Search for the cell housing the specified text and yield its [X, Y] center coordinate. 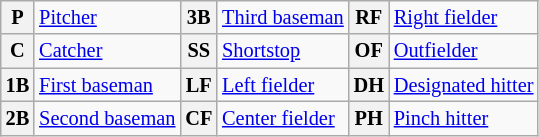
Shortstop [282, 51]
P [18, 17]
DH [369, 85]
LF [198, 85]
Left fielder [282, 85]
Designated hitter [464, 85]
Pinch hitter [464, 118]
CF [198, 118]
Second baseman [107, 118]
PH [369, 118]
First baseman [107, 85]
Outfielder [464, 51]
C [18, 51]
Third baseman [282, 17]
SS [198, 51]
Catcher [107, 51]
1B [18, 85]
RF [369, 17]
Right fielder [464, 17]
3B [198, 17]
Center fielder [282, 118]
Pitcher [107, 17]
2B [18, 118]
OF [369, 51]
